Locate the cell with the specified text and output its (x, y) center coordinate. 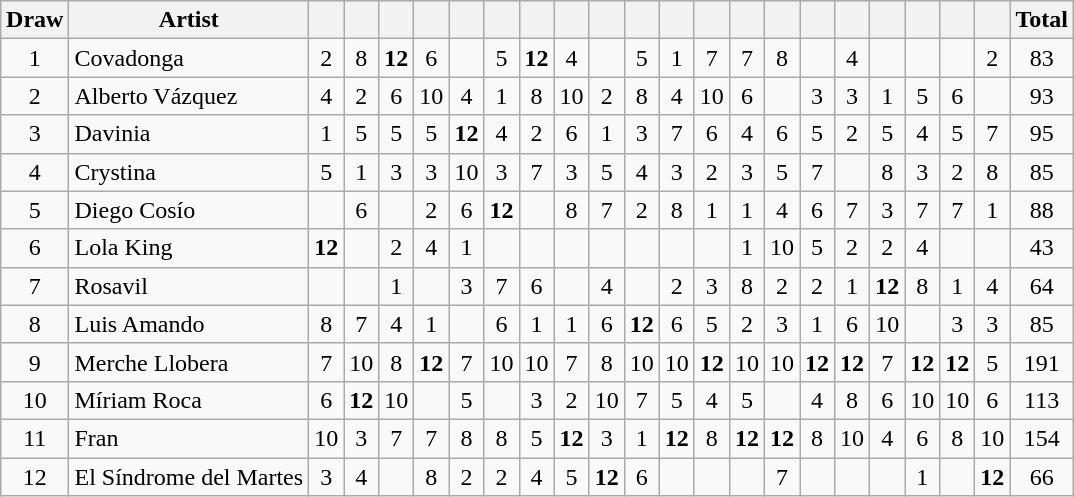
88 (1042, 210)
Fran (189, 438)
Rosavil (189, 286)
154 (1042, 438)
Artist (189, 20)
113 (1042, 400)
Míriam Roca (189, 400)
Covadonga (189, 58)
Total (1042, 20)
Crystina (189, 172)
95 (1042, 134)
43 (1042, 248)
64 (1042, 286)
11 (35, 438)
Diego Cosío (189, 210)
191 (1042, 362)
9 (35, 362)
Lola King (189, 248)
Davinia (189, 134)
El Síndrome del Martes (189, 477)
83 (1042, 58)
93 (1042, 96)
Draw (35, 20)
Luis Amando (189, 324)
66 (1042, 477)
Merche Llobera (189, 362)
Alberto Vázquez (189, 96)
